For the text-containing cell, return its midpoint in [x, y] coordinate format. 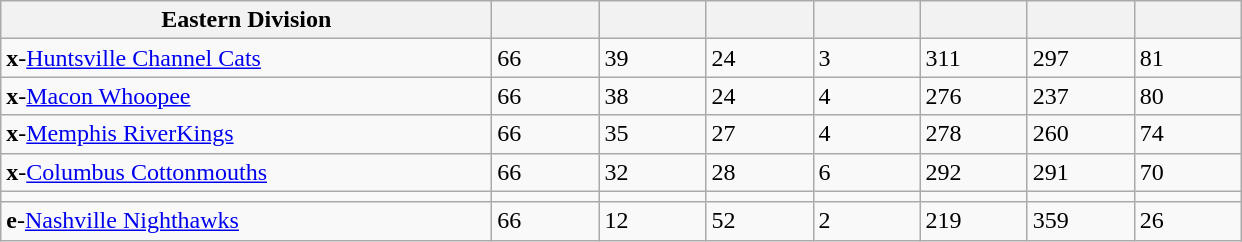
297 [1080, 58]
27 [760, 134]
x-Columbus Cottonmouths [246, 172]
237 [1080, 96]
12 [652, 221]
28 [760, 172]
278 [974, 134]
219 [974, 221]
x-Memphis RiverKings [246, 134]
32 [652, 172]
276 [974, 96]
291 [1080, 172]
2 [866, 221]
52 [760, 221]
80 [1188, 96]
39 [652, 58]
3 [866, 58]
70 [1188, 172]
e-Nashville Nighthawks [246, 221]
81 [1188, 58]
359 [1080, 221]
74 [1188, 134]
x-Macon Whoopee [246, 96]
Eastern Division [246, 20]
x-Huntsville Channel Cats [246, 58]
311 [974, 58]
6 [866, 172]
260 [1080, 134]
292 [974, 172]
26 [1188, 221]
35 [652, 134]
38 [652, 96]
